Detect which cell encompasses the target text, then output its [X, Y] center coordinate. 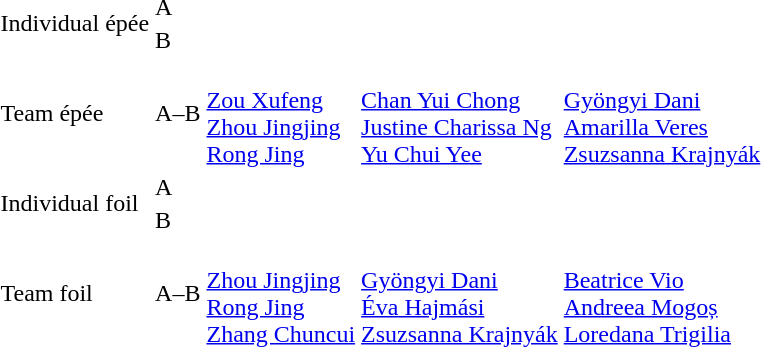
Chan Yui ChongJustine Charissa NgYu Chui Yee [460, 114]
Zou XufengZhou JingjingRong Jing [281, 114]
A [178, 187]
A–B [178, 114]
